Locate the cell with the specified text and output its [x, y] center coordinate. 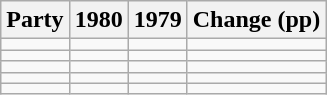
Party [35, 20]
Change (pp) [256, 20]
1980 [98, 20]
1979 [158, 20]
